For the text-containing cell, return its midpoint in (X, Y) coordinate format. 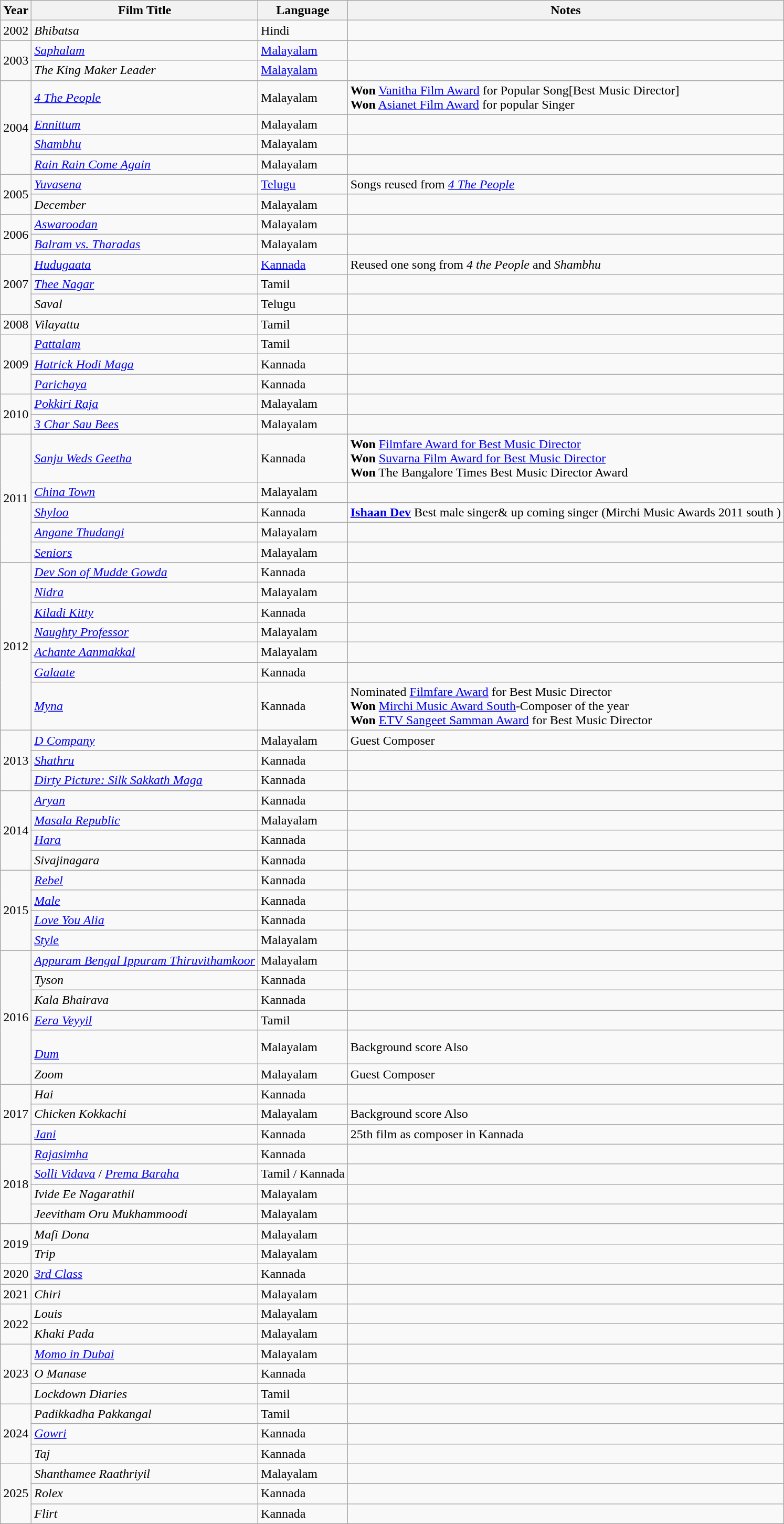
2008 (16, 324)
Songs reused from 4 The People (566, 184)
2019 (16, 1244)
3 Char Sau Bees (145, 424)
Hindi (303, 30)
2024 (16, 1434)
Rajasimha (145, 1154)
Taj (145, 1454)
2017 (16, 1114)
Parichaya (145, 384)
Gowri (145, 1434)
Pokkiri Raja (145, 404)
Chicken Kokkachi (145, 1114)
2005 (16, 194)
2011 (16, 498)
3rd Class (145, 1274)
2015 (16, 910)
Shathru (145, 760)
Appuram Bengal Ippuram Thiruvithamkoor (145, 960)
Tyson (145, 980)
Hai (145, 1094)
Year (16, 10)
Seniors (145, 552)
Lockdown Diaries (145, 1394)
Love You Alia (145, 920)
D Company (145, 740)
2002 (16, 30)
2014 (16, 830)
Balram vs. Tharadas (145, 244)
The King Maker Leader (145, 70)
2016 (16, 1017)
2006 (16, 234)
Momo in Dubai (145, 1354)
Shanthamee Raathriyil (145, 1474)
2009 (16, 364)
2020 (16, 1274)
Style (145, 940)
Saphalam (145, 50)
Bhibatsa (145, 30)
Zoom (145, 1074)
Flirt (145, 1514)
Myna (145, 706)
2003 (16, 60)
Thee Nagar (145, 284)
December (145, 204)
Hara (145, 840)
4 The People (145, 98)
Won Vanitha Film Award for Popular Song[Best Music Director]Won Asianet Film Award for popular Singer (566, 98)
Chiri (145, 1294)
Hudugaata (145, 264)
Aswaroodan (145, 224)
Shambhu (145, 144)
2004 (16, 127)
Shyloo (145, 512)
Aryan (145, 800)
Yuvasena (145, 184)
Won Filmfare Award for Best Music Director Won Suvarna Film Award for Best Music Director Won The Bangalore Times Best Music Director Award (566, 458)
2025 (16, 1494)
Kiladi Kitty (145, 612)
Dev Son of Mudde Gowda (145, 572)
2021 (16, 1294)
Hatrick Hodi Maga (145, 364)
Notes (566, 10)
Male (145, 900)
Ivide Ee Nagarathil (145, 1194)
2010 (16, 414)
Nidra (145, 592)
Rain Rain Come Again (145, 164)
Ennittum (145, 124)
Angane Thudangi (145, 532)
Eera Veyyil (145, 1020)
Reused one song from 4 the People and Shambhu (566, 264)
25th film as composer in Kannada (566, 1134)
Masala Republic (145, 820)
Sivajinagara (145, 860)
Rolex (145, 1494)
2018 (16, 1184)
Mafi Dona (145, 1234)
Jeevitham Oru Mukhammoodi (145, 1214)
Padikkadha Pakkangal (145, 1414)
Khaki Pada (145, 1334)
Ishaan Dev Best male singer& up coming singer (Mirchi Music Awards 2011 south ) (566, 512)
Tamil / Kannada (303, 1174)
Sanju Weds Geetha (145, 458)
Saval (145, 304)
Film Title (145, 10)
Solli Vidava / Prema Baraha (145, 1174)
2012 (16, 646)
Trip (145, 1254)
Kala Bhairava (145, 1000)
Jani (145, 1134)
Vilayattu (145, 324)
Language (303, 10)
2023 (16, 1374)
Galaate (145, 672)
Achante Aanmakkal (145, 652)
Louis (145, 1314)
O Manase (145, 1374)
Naughty Professor (145, 632)
2013 (16, 760)
2007 (16, 284)
Dirty Picture: Silk Sakkath Maga (145, 780)
Rebel (145, 880)
Pattalam (145, 344)
Nominated Filmfare Award for Best Music DirectorWon Mirchi Music Award South-Composer of the yearWon ETV Sangeet Samman Award for Best Music Director (566, 706)
2022 (16, 1324)
China Town (145, 492)
Dum (145, 1047)
